Output the [X, Y] coordinate of the center of the cell containing the given text.  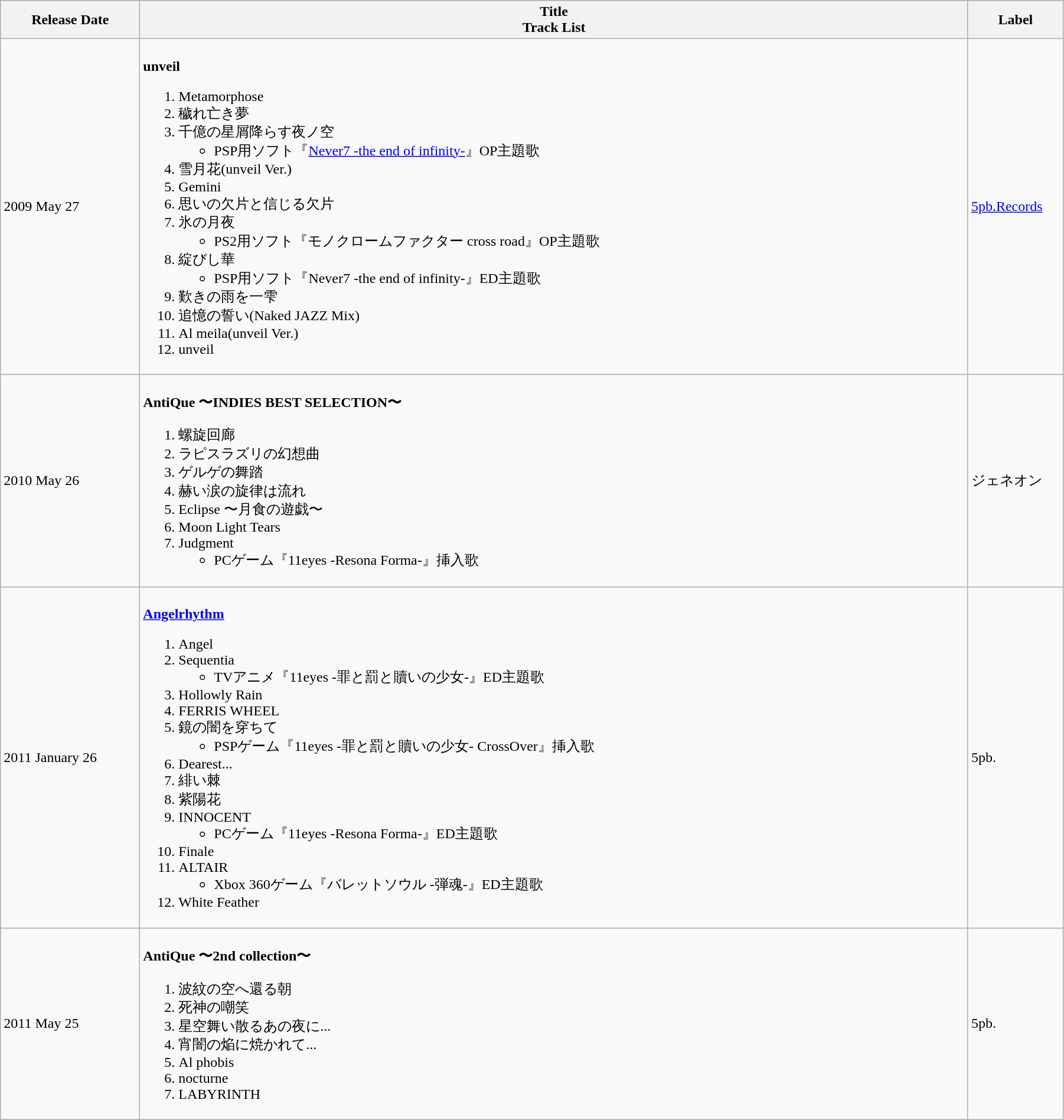
2011 January 26 [70, 757]
AntiQue 〜2nd collection〜波紋の空へ還る朝死神の嘲笑星空舞い散るあの夜に...宵闇の焔に焼かれて...Al phobisnocturneLABYRINTH [554, 1023]
ジェネオン [1016, 481]
Label [1016, 20]
5pb.Records [1016, 207]
2011 May 25 [70, 1023]
Release Date [70, 20]
TitleTrack List [554, 20]
2010 May 26 [70, 481]
AntiQue 〜INDIES BEST SELECTION〜螺旋回廊ラピスラズリの幻想曲ゲルゲの舞踏赫い涙の旋律は流れEclipse 〜月食の遊戯〜Moon Light TearsJudgmentPCゲーム『11eyes -Resona Forma-』挿入歌 [554, 481]
2009 May 27 [70, 207]
